Output the (x, y) coordinate of the center of the cell containing the given text.  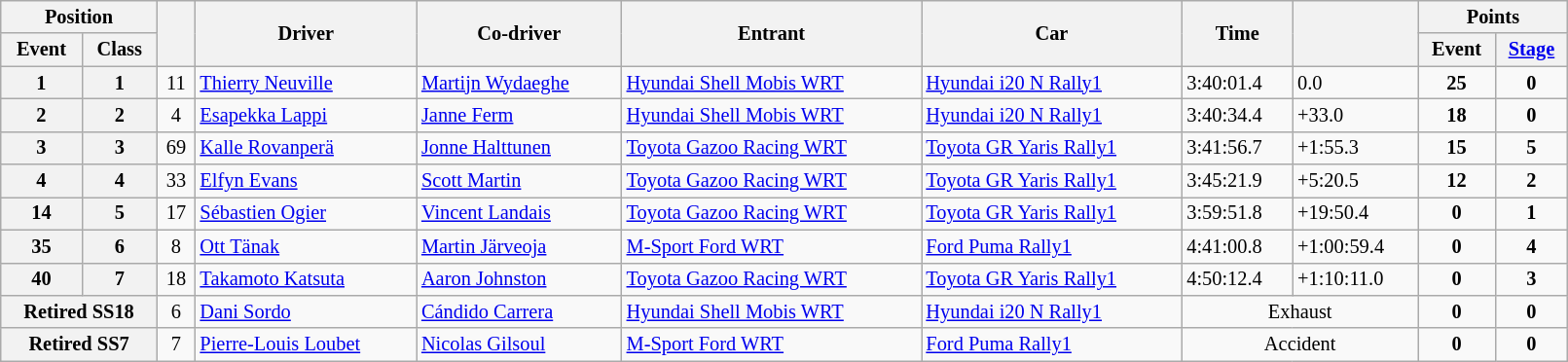
3:41:56.7 (1237, 148)
Exhaust (1300, 311)
Co-driver (520, 33)
Accident (1300, 344)
+5:20.5 (1355, 181)
Janne Ferm (520, 115)
Class (119, 50)
35 (41, 246)
+33.0 (1355, 115)
Vincent Landais (520, 213)
Cándido Carrera (520, 311)
Sébastien Ogier (307, 213)
+1:55.3 (1355, 148)
3:45:21.9 (1237, 181)
11 (175, 83)
Ott Tänak (307, 246)
+1:00:59.4 (1355, 246)
Thierry Neuville (307, 83)
8 (175, 246)
Dani Sordo (307, 311)
40 (41, 279)
Martin Järveoja (520, 246)
Points (1493, 17)
12 (1456, 181)
Nicolas Gilsoul (520, 344)
17 (175, 213)
Position (80, 17)
Car (1051, 33)
Esapekka Lappi (307, 115)
Time (1237, 33)
69 (175, 148)
Takamoto Katsuta (307, 279)
Pierre-Louis Loubet (307, 344)
Stage (1532, 50)
Kalle Rovanperä (307, 148)
3:40:34.4 (1237, 115)
Jonne Halttunen (520, 148)
Martijn Wydaeghe (520, 83)
3:40:01.4 (1237, 83)
14 (41, 213)
Driver (307, 33)
+1:10:11.0 (1355, 279)
15 (1456, 148)
Aaron Johnston (520, 279)
Retired SS18 (80, 311)
4:50:12.4 (1237, 279)
Elfyn Evans (307, 181)
0.0 (1355, 83)
3:59:51.8 (1237, 213)
Retired SS7 (80, 344)
Entrant (772, 33)
4:41:00.8 (1237, 246)
25 (1456, 83)
33 (175, 181)
+19:50.4 (1355, 213)
Scott Martin (520, 181)
